Provide the [X, Y] coordinate of the cell's center where the given text is located.  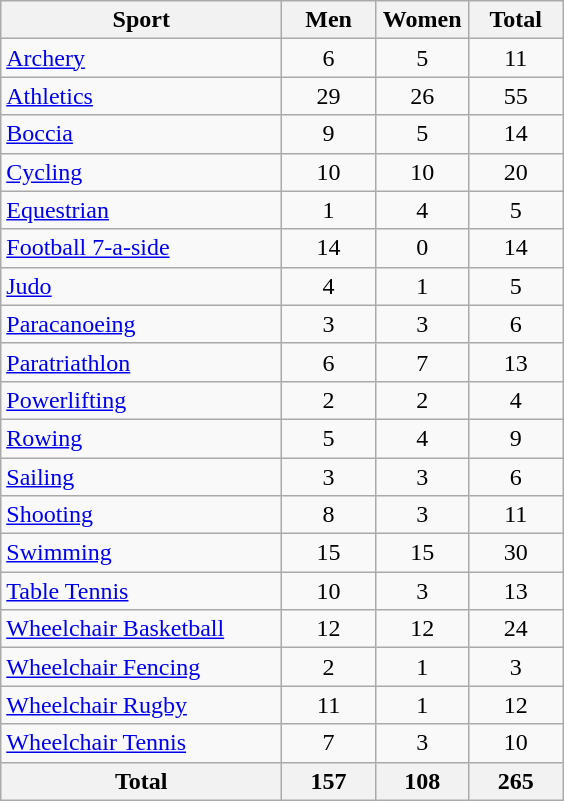
20 [516, 172]
Archery [142, 58]
29 [329, 96]
Wheelchair Rugby [142, 705]
30 [516, 553]
265 [516, 781]
Sport [142, 20]
Powerlifting [142, 400]
Table Tennis [142, 591]
Cycling [142, 172]
Boccia [142, 134]
0 [422, 248]
8 [329, 515]
Wheelchair Fencing [142, 667]
Swimming [142, 553]
55 [516, 96]
Paracanoeing [142, 324]
Paratriathlon [142, 362]
Equestrian [142, 210]
Judo [142, 286]
157 [329, 781]
Shooting [142, 515]
Sailing [142, 477]
Football 7-a-side [142, 248]
Athletics [142, 96]
Wheelchair Basketball [142, 629]
Men [329, 20]
24 [516, 629]
Wheelchair Tennis [142, 743]
Women [422, 20]
26 [422, 96]
Rowing [142, 438]
108 [422, 781]
